Search for the cell housing the specified text and yield its (X, Y) center coordinate. 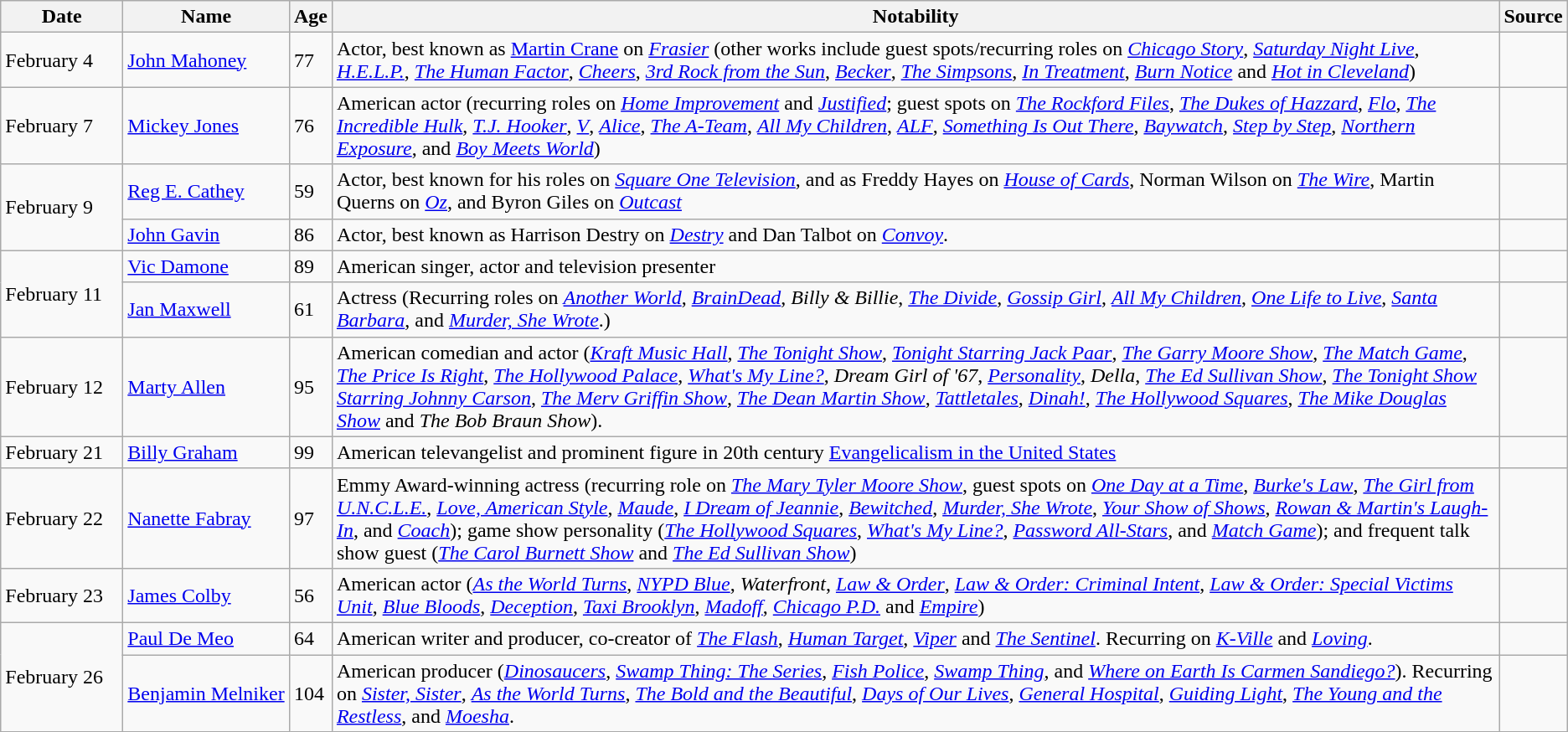
February 12 (62, 387)
February 21 (62, 452)
Vic Damone (206, 266)
89 (310, 266)
February 9 (62, 208)
95 (310, 387)
James Colby (206, 595)
97 (310, 518)
Date (62, 17)
Marty Allen (206, 387)
Benjamin Melniker (206, 693)
86 (310, 235)
Mickey Jones (206, 126)
Paul De Meo (206, 638)
77 (310, 60)
February 26 (62, 677)
Age (310, 17)
Source (1533, 17)
John Gavin (206, 235)
February 22 (62, 518)
John Mahoney (206, 60)
Jan Maxwell (206, 310)
99 (310, 452)
February 11 (62, 293)
56 (310, 595)
64 (310, 638)
February 4 (62, 60)
Notability (916, 17)
February 23 (62, 595)
American writer and producer, co-creator of The Flash, Human Target, Viper and The Sentinel. Recurring on K-Ville and Loving. (916, 638)
Nanette Fabray (206, 518)
American singer, actor and television presenter (916, 266)
Billy Graham (206, 452)
Reg E. Cathey (206, 191)
February 7 (62, 126)
American televangelist and prominent figure in 20th century Evangelicalism in the United States (916, 452)
Name (206, 17)
76 (310, 126)
Actor, best known as Harrison Destry on Destry and Dan Talbot on Convoy. (916, 235)
59 (310, 191)
61 (310, 310)
104 (310, 693)
